Search for the cell housing the specified text and yield its (x, y) center coordinate. 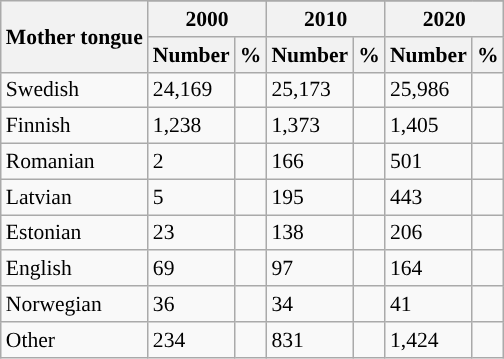
36 (192, 304)
501 (428, 162)
5 (192, 197)
Estonian (74, 233)
41 (428, 304)
69 (192, 269)
195 (310, 197)
97 (310, 269)
34 (310, 304)
2010 (326, 19)
25,986 (428, 90)
Mother tongue (74, 36)
1,405 (428, 126)
2 (192, 162)
Other (74, 340)
831 (310, 340)
Finnish (74, 126)
English (74, 269)
Latvian (74, 197)
25,173 (310, 90)
2000 (208, 19)
443 (428, 197)
Romanian (74, 162)
24,169 (192, 90)
166 (310, 162)
Norwegian (74, 304)
234 (192, 340)
2020 (444, 19)
1,238 (192, 126)
138 (310, 233)
206 (428, 233)
1,424 (428, 340)
164 (428, 269)
1,373 (310, 126)
Swedish (74, 90)
23 (192, 233)
